Search for the cell housing the specified text and yield its [X, Y] center coordinate. 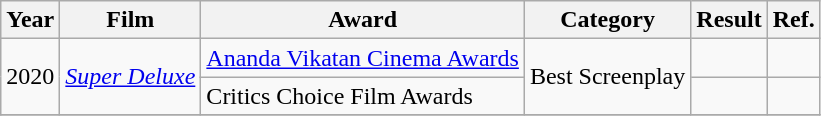
Year [30, 20]
Award [363, 20]
Ref. [794, 20]
2020 [30, 77]
Ananda Vikatan Cinema Awards [363, 58]
Super Deluxe [130, 77]
Result [729, 20]
Category [607, 20]
Critics Choice Film Awards [363, 96]
Film [130, 20]
Best Screenplay [607, 77]
